Find where the given text appears and provide that cell's center as (x, y) coordinate. 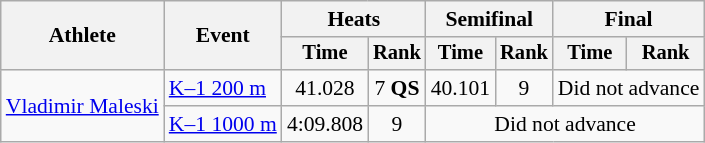
Final (629, 19)
Heats (354, 19)
Event (223, 36)
K–1 200 m (223, 88)
Semifinal (490, 19)
K–1 1000 m (223, 124)
4:09.808 (325, 124)
7 QS (397, 88)
Athlete (82, 36)
41.028 (325, 88)
Vladimir Maleski (82, 106)
40.101 (460, 88)
